Identify which cell holds the provided text, then report its (x, y) central coordinate. 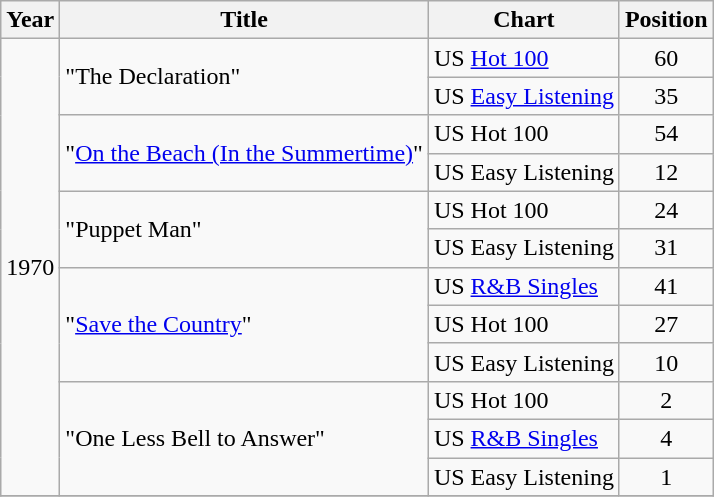
12 (666, 172)
Chart (524, 20)
Title (244, 20)
"Puppet Man" (244, 229)
1970 (30, 268)
4 (666, 438)
60 (666, 58)
2 (666, 400)
"One Less Bell to Answer" (244, 438)
54 (666, 134)
41 (666, 286)
"The Declaration" (244, 77)
1 (666, 477)
10 (666, 362)
24 (666, 210)
"Save the Country" (244, 324)
31 (666, 248)
27 (666, 324)
"On the Beach (In the Summertime)" (244, 153)
Position (666, 20)
Year (30, 20)
35 (666, 96)
